Return [X, Y] of the center of cell containing provided text 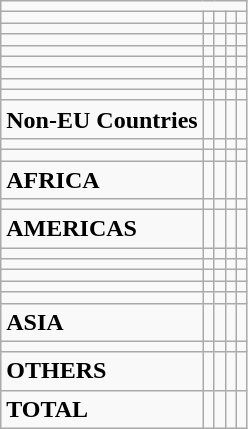
ASIA [102, 322]
AFRICA [102, 179]
AMERICAS [102, 229]
Non-EU Countries [102, 119]
TOTAL [102, 409]
OTHERS [102, 371]
